Identify which cell holds the provided text, then report its (x, y) central coordinate. 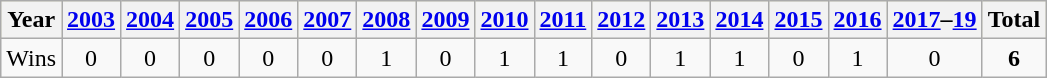
2017–19 (934, 20)
Wins (32, 58)
2014 (740, 20)
2008 (386, 20)
Total (1014, 20)
2015 (798, 20)
2007 (328, 20)
2013 (680, 20)
2009 (446, 20)
2011 (563, 20)
6 (1014, 58)
2004 (150, 20)
2012 (622, 20)
Year (32, 20)
2005 (210, 20)
2010 (504, 20)
2003 (92, 20)
2006 (268, 20)
2016 (858, 20)
